From the cell containing the given text, extract its center point as (x, y) coordinate. 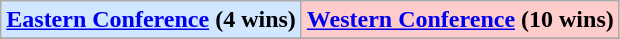
Eastern Conference (4 wins) (152, 20)
Western Conference (10 wins) (460, 20)
